Scan for the cell matching the given text and deliver its [X, Y] coordinate at center. 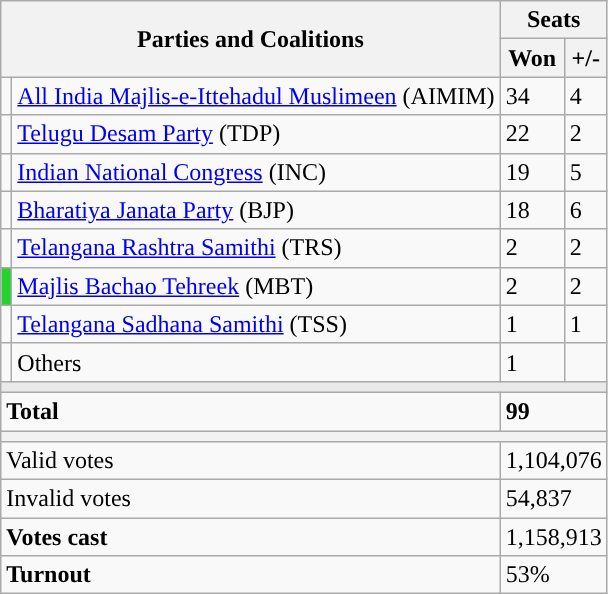
Indian National Congress (INC) [256, 172]
22 [532, 134]
34 [532, 96]
Total [250, 411]
99 [554, 411]
Won [532, 58]
All India Majlis-e-Ittehadul Muslimeen (AIMIM) [256, 96]
Bharatiya Janata Party (BJP) [256, 210]
6 [586, 210]
+/- [586, 58]
Turnout [250, 575]
18 [532, 210]
Telangana Rashtra Samithi (TRS) [256, 248]
19 [532, 172]
Seats [554, 20]
54,837 [554, 499]
Votes cast [250, 537]
4 [586, 96]
Valid votes [250, 461]
53% [554, 575]
Parties and Coalitions [250, 39]
Majlis Bachao Tehreek (MBT) [256, 286]
1,104,076 [554, 461]
1,158,913 [554, 537]
5 [586, 172]
Invalid votes [250, 499]
Telangana Sadhana Samithi (TSS) [256, 324]
Others [256, 362]
Telugu Desam Party (TDP) [256, 134]
